Return (x, y) of the center of cell containing provided text 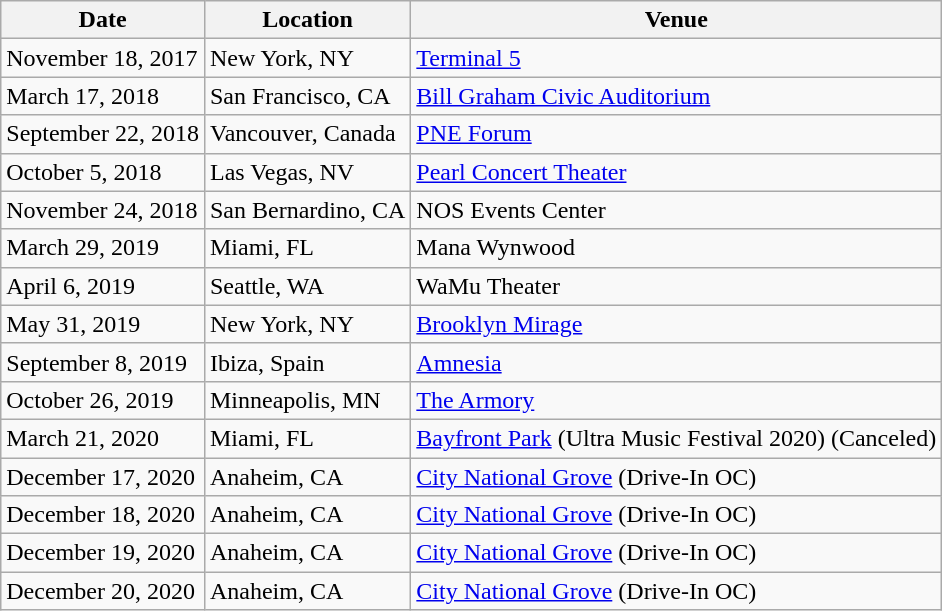
Minneapolis, MN (307, 400)
September 8, 2019 (103, 362)
March 17, 2018 (103, 96)
December 17, 2020 (103, 477)
Bill Graham Civic Auditorium (676, 96)
October 26, 2019 (103, 400)
NOS Events Center (676, 210)
December 18, 2020 (103, 515)
Location (307, 20)
October 5, 2018 (103, 172)
WaMu Theater (676, 286)
March 21, 2020 (103, 438)
Terminal 5 (676, 58)
Date (103, 20)
May 31, 2019 (103, 324)
The Armory (676, 400)
December 19, 2020 (103, 553)
PNE Forum (676, 134)
September 22, 2018 (103, 134)
December 20, 2020 (103, 591)
November 18, 2017 (103, 58)
Vancouver, Canada (307, 134)
April 6, 2019 (103, 286)
San Bernardino, CA (307, 210)
Pearl Concert Theater (676, 172)
November 24, 2018 (103, 210)
Seattle, WA (307, 286)
Amnesia (676, 362)
Bayfront Park (Ultra Music Festival 2020) (Canceled) (676, 438)
Brooklyn Mirage (676, 324)
Mana Wynwood (676, 248)
Ibiza, Spain (307, 362)
Las Vegas, NV (307, 172)
San Francisco, CA (307, 96)
Venue (676, 20)
March 29, 2019 (103, 248)
